For the text-containing cell, return its midpoint in [X, Y] coordinate format. 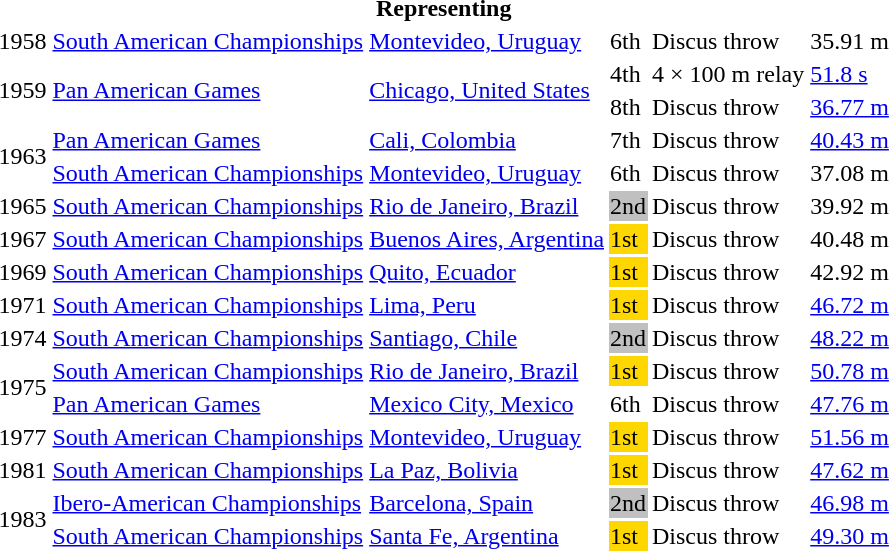
Buenos Aires, Argentina [487, 239]
Chicago, United States [487, 90]
Cali, Colombia [487, 140]
4 × 100 m relay [728, 74]
Santa Fe, Argentina [487, 536]
Mexico City, Mexico [487, 404]
Quito, Ecuador [487, 272]
4th [628, 74]
8th [628, 107]
La Paz, Bolivia [487, 470]
7th [628, 140]
Ibero-American Championships [208, 503]
Lima, Peru [487, 305]
Santiago, Chile [487, 338]
Barcelona, Spain [487, 503]
